Locate the cell with the specified text and output its [x, y] center coordinate. 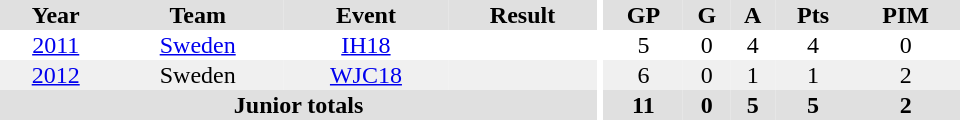
Junior totals [298, 105]
Result [522, 15]
Year [56, 15]
WJC18 [366, 75]
2012 [56, 75]
IH18 [366, 45]
11 [644, 105]
A [752, 15]
Team [198, 15]
G [706, 15]
Event [366, 15]
GP [644, 15]
6 [644, 75]
PIM [906, 15]
2011 [56, 45]
Pts [813, 15]
